Return the (x, y) coordinate for the center point of the cell that contains the specified text.  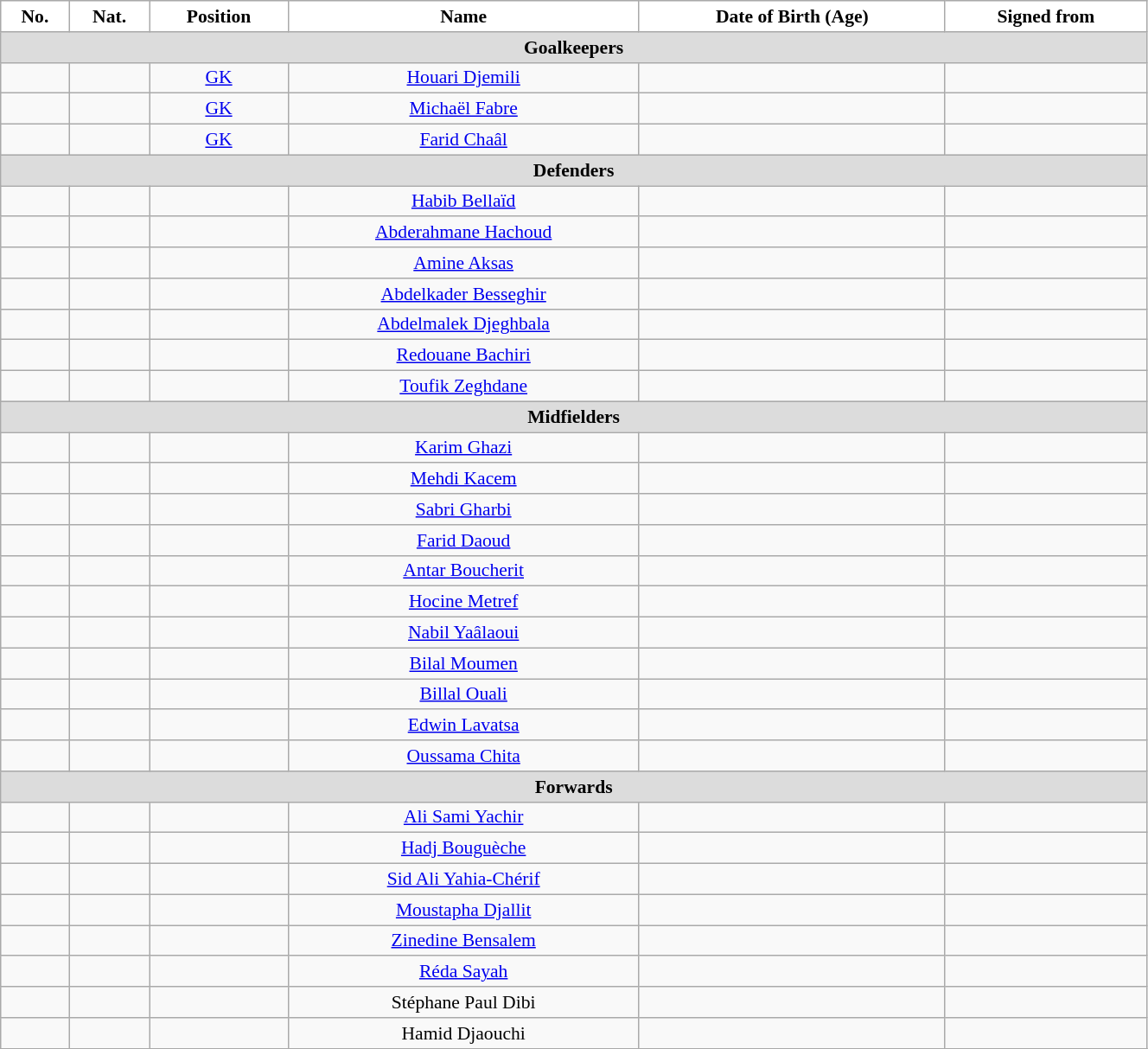
Signed from (1046, 16)
Abdelkader Besseghir (463, 294)
Abdelmalek Djeghbala (463, 324)
Sid Ali Yahia-Chérif (463, 879)
Forwards (574, 787)
Nat. (109, 16)
Antar Boucherit (463, 571)
Bilal Moumen (463, 663)
Date of Birth (Age) (792, 16)
Redouane Bachiri (463, 355)
Amine Aksas (463, 263)
Midfielders (574, 417)
Mehdi Kacem (463, 479)
Stéphane Paul Dibi (463, 1002)
Billal Ouali (463, 694)
Sabri Gharbi (463, 509)
Karim Ghazi (463, 448)
Oussama Chita (463, 756)
Nabil Yaâlaoui (463, 633)
Farid Daoud (463, 540)
Michaël Fabre (463, 109)
Defenders (574, 170)
Position (219, 16)
Goalkeepers (574, 48)
Hocine Metref (463, 602)
Abderahmane Hachoud (463, 233)
Toufik Zeghdane (463, 387)
Hamid Djaouchi (463, 1033)
Farid Chaâl (463, 140)
Habib Bellaïd (463, 201)
Réda Sayah (463, 972)
Zinedine Bensalem (463, 941)
Name (463, 16)
No. (35, 16)
Ali Sami Yachir (463, 817)
Hadj Bouguèche (463, 848)
Moustapha Djallit (463, 910)
Edwin Lavatsa (463, 726)
Houari Djemili (463, 78)
